Identify which cell holds the provided text, then report its (X, Y) central coordinate. 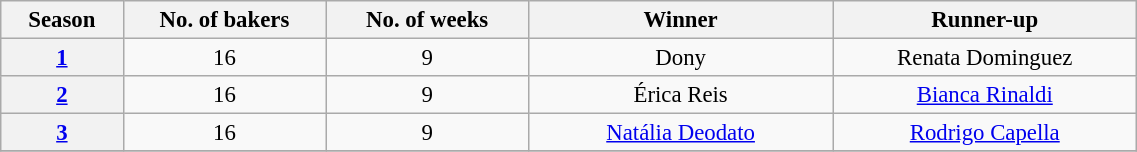
Érica Reis (681, 95)
Winner (681, 20)
Renata Dominguez (985, 58)
1 (62, 58)
Runner-up (985, 20)
Dony (681, 58)
No. of bakers (224, 20)
Season (62, 20)
2 (62, 95)
No. of weeks (428, 20)
Natália Deodato (681, 133)
3 (62, 133)
Bianca Rinaldi (985, 95)
Rodrigo Capella (985, 133)
